For the text-containing cell, return its midpoint in [X, Y] coordinate format. 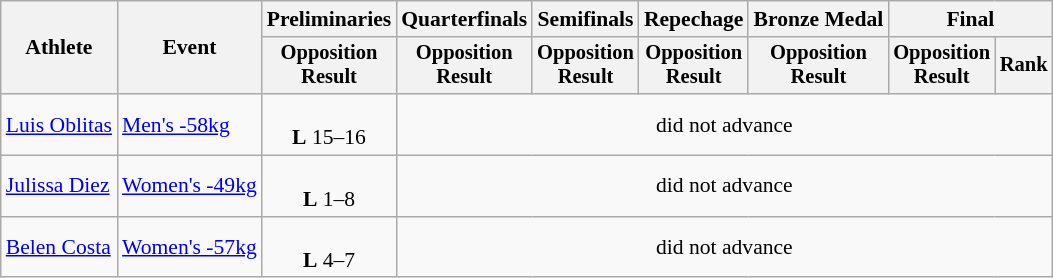
Women's -57kg [190, 248]
L 4–7 [329, 248]
L 15–16 [329, 124]
Men's -58kg [190, 124]
L 1–8 [329, 186]
Final [970, 19]
Belen Costa [59, 248]
Preliminaries [329, 19]
Women's -49kg [190, 186]
Quarterfinals [464, 19]
Repechage [694, 19]
Julissa Diez [59, 186]
Semifinals [586, 19]
Event [190, 48]
Rank [1024, 66]
Luis Oblitas [59, 124]
Athlete [59, 48]
Bronze Medal [818, 19]
